For the text-containing cell, return its midpoint in [x, y] coordinate format. 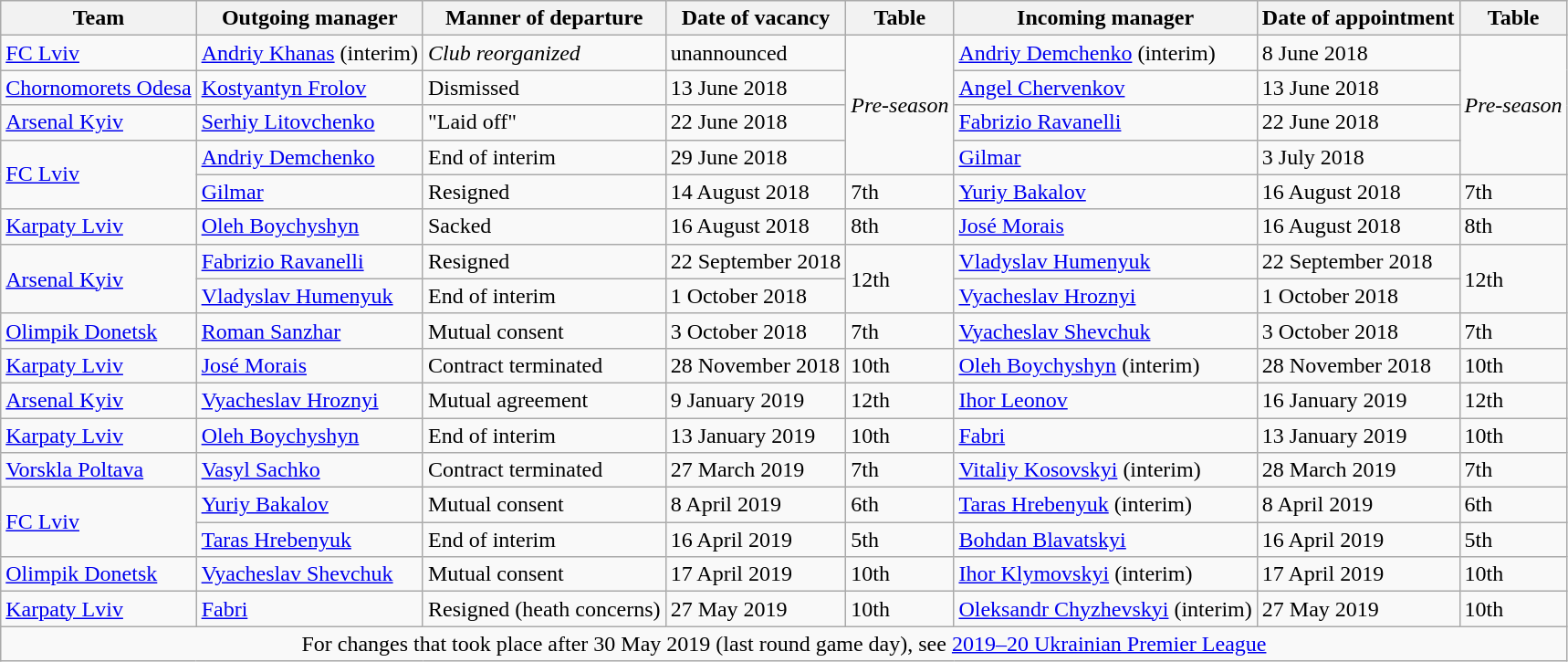
Incoming manager [1105, 18]
3 July 2018 [1358, 157]
Team [99, 18]
Date of vacancy [756, 18]
Ihor Klymovskyi (interim) [1105, 574]
Andriy Khanas (interim) [309, 53]
"Laid off" [544, 122]
29 June 2018 [756, 157]
28 March 2019 [1358, 470]
Serhiy Litovchenko [309, 122]
Date of appointment [1358, 18]
unannounced [756, 53]
Club reorganized [544, 53]
Mutual agreement [544, 400]
Angel Chervenkov [1105, 88]
Kostyantyn Frolov [309, 88]
Chornomorets Odesa [99, 88]
Ihor Leonov [1105, 400]
16 January 2019 [1358, 400]
Oleksandr Chyzhevskyi (interim) [1105, 609]
Andriy Demchenko [309, 157]
Vorskla Poltava [99, 470]
8 June 2018 [1358, 53]
For changes that took place after 30 May 2019 (last round game day), see 2019–20 Ukrainian Premier League [784, 644]
Outgoing manager [309, 18]
Manner of departure [544, 18]
Vasyl Sachko [309, 470]
Sacked [544, 226]
Dismissed [544, 88]
Taras Hrebenyuk (interim) [1105, 505]
27 March 2019 [756, 470]
Andriy Demchenko (interim) [1105, 53]
Oleh Boychyshyn (interim) [1105, 365]
Roman Sanzhar [309, 331]
Vitaliy Kosovskyi (interim) [1105, 470]
9 January 2019 [756, 400]
Resigned (heath concerns) [544, 609]
14 August 2018 [756, 192]
Bohdan Blavatskyi [1105, 540]
Taras Hrebenyuk [309, 540]
